Return (x, y) of the center of cell containing provided text 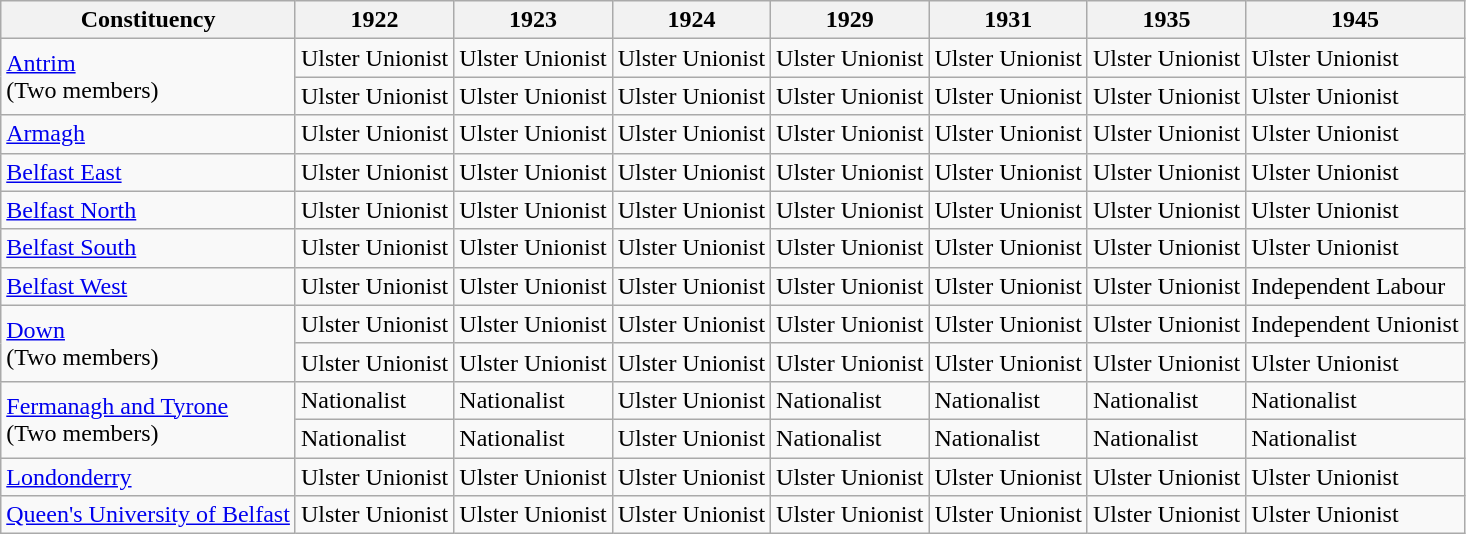
Belfast South (148, 248)
Queen's University of Belfast (148, 515)
1924 (691, 20)
Belfast East (148, 172)
1922 (374, 20)
1923 (533, 20)
Belfast North (148, 210)
1929 (850, 20)
Fermanagh and Tyrone(Two members) (148, 419)
1945 (1355, 20)
Down(Two members) (148, 343)
Constituency (148, 20)
1935 (1166, 20)
Antrim(Two members) (148, 77)
1931 (1008, 20)
Belfast West (148, 286)
Londonderry (148, 477)
Armagh (148, 134)
Independent Labour (1355, 286)
Independent Unionist (1355, 324)
